Find where the given text appears and provide that cell's center as (x, y) coordinate. 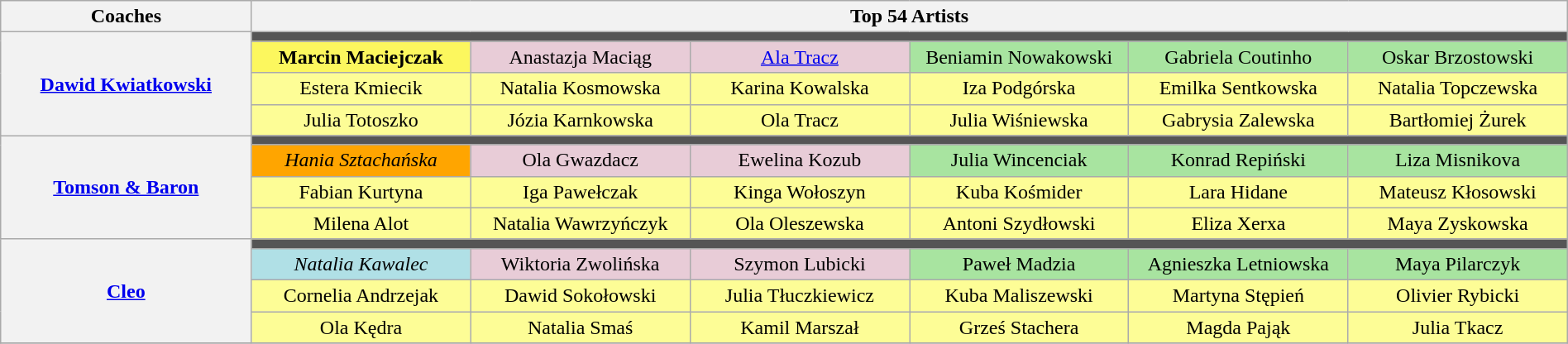
Anastazja Maciąg (581, 57)
Konrad Repiński (1239, 160)
Estera Kmiecik (361, 88)
Ola Tracz (799, 120)
Natalia Kosmowska (581, 88)
Ala Tracz (799, 57)
Magda Pająk (1239, 327)
Milena Alot (361, 223)
Natalia Smaś (581, 327)
Oskar Brzostowski (1457, 57)
Grześ Stachera (1019, 327)
Eliza Xerxa (1239, 223)
Julia Tkacz (1457, 327)
Julia Wincenciak (1019, 160)
Mateusz Kłosowski (1457, 192)
Szymon Lubicki (799, 264)
Kamil Marszał (799, 327)
Karina Kowalska (799, 88)
Coaches (126, 17)
Tomson & Baron (126, 187)
Gabriela Coutinho (1239, 57)
Fabian Kurtyna (361, 192)
Emilka Sentkowska (1239, 88)
Iza Podgórska (1019, 88)
Iga Pawełczak (581, 192)
Kuba Maliszewski (1019, 295)
Agnieszka Letniowska (1239, 264)
Bartłomiej Żurek (1457, 120)
Kuba Kośmider (1019, 192)
Julia Totoszko (361, 120)
Józia Karnkowska (581, 120)
Top 54 Artists (910, 17)
Cornelia Andrzejak (361, 295)
Natalia Wawrzyńczyk (581, 223)
Beniamin Nowakowski (1019, 57)
Wiktoria Zwolińska (581, 264)
Kinga Wołoszyn (799, 192)
Ola Kędra (361, 327)
Antoni Szydłowski (1019, 223)
Natalia Kawalec (361, 264)
Olivier Rybicki (1457, 295)
Maya Zyskowska (1457, 223)
Cleo (126, 291)
Dawid Sokołowski (581, 295)
Ewelina Kozub (799, 160)
Maya Pilarczyk (1457, 264)
Dawid Kwiatkowski (126, 84)
Hania Sztachańska (361, 160)
Martyna Stępień (1239, 295)
Ola Gwazdacz (581, 160)
Lara Hidane (1239, 192)
Paweł Madzia (1019, 264)
Marcin Maciejczak (361, 57)
Julia Tłuczkiewicz (799, 295)
Natalia Topczewska (1457, 88)
Gabrysia Zalewska (1239, 120)
Julia Wiśniewska (1019, 120)
Ola Oleszewska (799, 223)
Liza Misnikova (1457, 160)
